Scan for the cell matching the given text and deliver its [X, Y] coordinate at center. 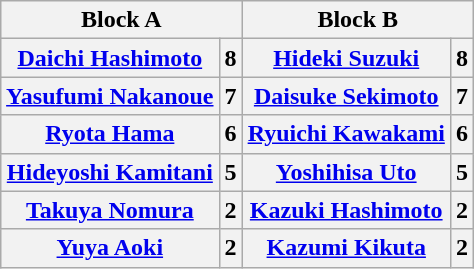
Hideyoshi Kamitani [110, 172]
Hideki Suzuki [346, 58]
Ryuichi Kawakami [346, 134]
Daichi Hashimoto [110, 58]
Daisuke Sekimoto [346, 96]
Yasufumi Nakanoue [110, 96]
Kazumi Kikuta [346, 248]
Takuya Nomura [110, 210]
Kazuki Hashimoto [346, 210]
Block A [122, 20]
Yoshihisa Uto [346, 172]
Ryota Hama [110, 134]
Block B [358, 20]
Yuya Aoki [110, 248]
